For the text-containing cell, return its midpoint in [X, Y] coordinate format. 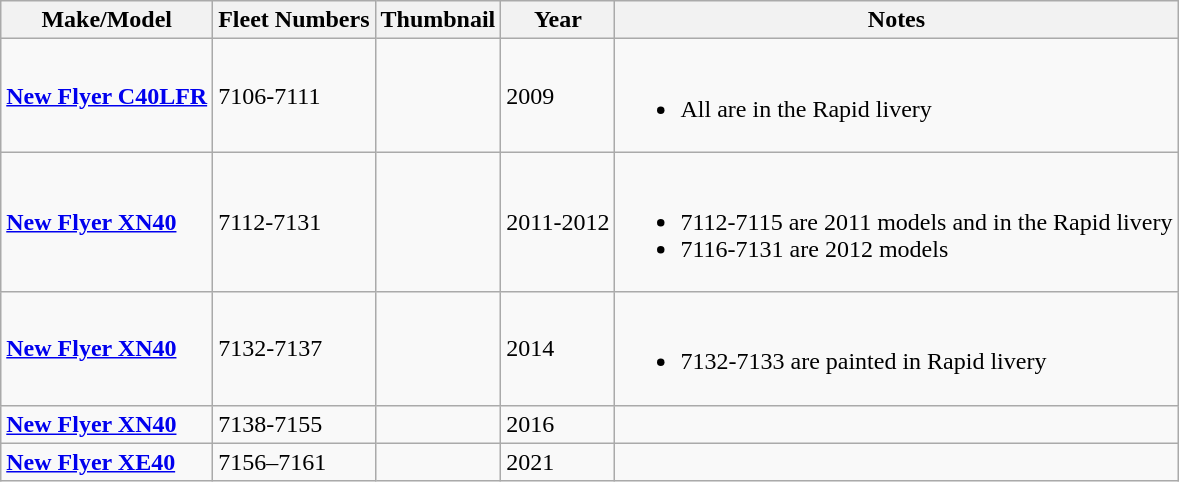
2014 [558, 348]
Year [558, 20]
2021 [558, 462]
Notes [896, 20]
7156–7161 [294, 462]
7112-7131 [294, 222]
All are in the Rapid livery [896, 96]
7112-7115 are 2011 models and in the Rapid livery7116-7131 are 2012 models [896, 222]
Make/Model [107, 20]
2016 [558, 424]
New Flyer XE40 [107, 462]
Fleet Numbers [294, 20]
7138-7155 [294, 424]
7132-7137 [294, 348]
Thumbnail [438, 20]
7132-7133 are painted in Rapid livery [896, 348]
2011-2012 [558, 222]
7106-7111 [294, 96]
2009 [558, 96]
New Flyer C40LFR [107, 96]
